For the text-containing cell, return its midpoint in (x, y) coordinate format. 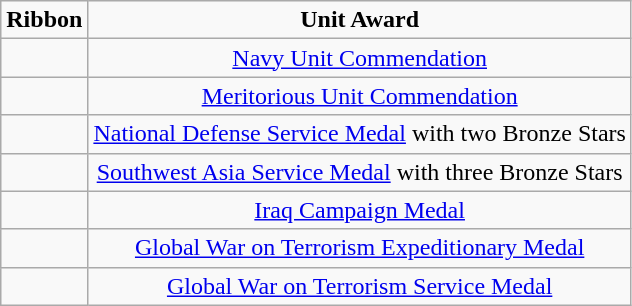
Meritorious Unit Commendation (360, 96)
Ribbon (44, 20)
Navy Unit Commendation (360, 58)
National Defense Service Medal with two Bronze Stars (360, 134)
Southwest Asia Service Medal with three Bronze Stars (360, 172)
Unit Award (360, 20)
Global War on Terrorism Service Medal (360, 286)
Iraq Campaign Medal (360, 210)
Global War on Terrorism Expeditionary Medal (360, 248)
